Search for the cell housing the specified text and yield its (X, Y) center coordinate. 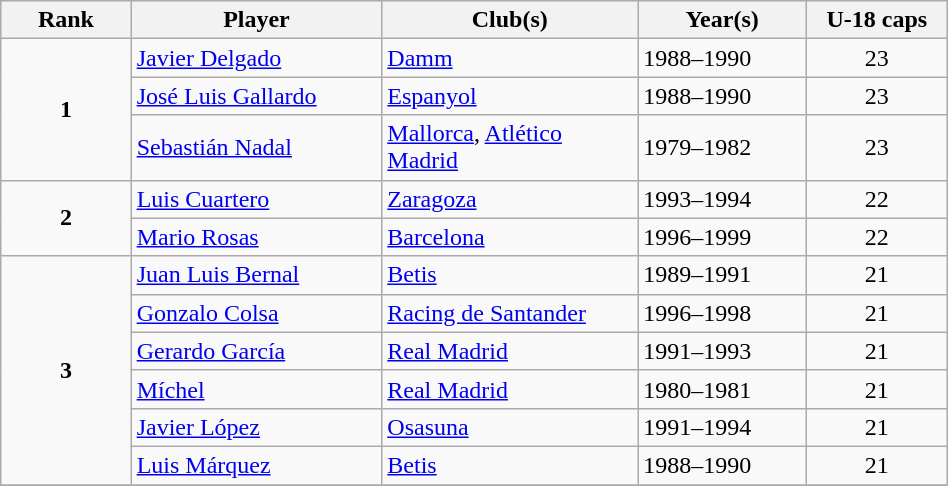
Barcelona (510, 237)
Mallorca, Atlético Madrid (510, 148)
Zaragoza (510, 199)
1989–1991 (722, 275)
U-18 caps (876, 20)
1993–1994 (722, 199)
Juan Luis Bernal (256, 275)
3 (66, 370)
Sebastián Nadal (256, 148)
Espanyol (510, 96)
Luis Márquez (256, 465)
2 (66, 218)
1991–1994 (722, 427)
Damm (510, 58)
Javier Delgado (256, 58)
Player (256, 20)
Míchel (256, 389)
Luis Cuartero (256, 199)
Javier López (256, 427)
1 (66, 110)
José Luis Gallardo (256, 96)
Gerardo García (256, 351)
1991–1993 (722, 351)
Osasuna (510, 427)
Mario Rosas (256, 237)
Rank (66, 20)
1979–1982 (722, 148)
1996–1999 (722, 237)
Club(s) (510, 20)
Year(s) (722, 20)
1980–1981 (722, 389)
Racing de Santander (510, 313)
1996–1998 (722, 313)
Gonzalo Colsa (256, 313)
